Capture the cell that displays the provided text and extract its (x, y) central coordinate. 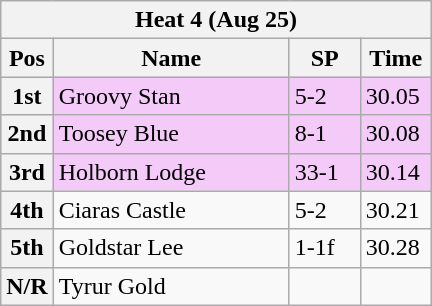
Groovy Stan (171, 96)
SP (324, 58)
Time (396, 58)
30.28 (396, 248)
Toosey Blue (171, 134)
1st (27, 96)
33-1 (324, 172)
N/R (27, 286)
Holborn Lodge (171, 172)
2nd (27, 134)
30.08 (396, 134)
30.14 (396, 172)
1-1f (324, 248)
5th (27, 248)
Pos (27, 58)
3rd (27, 172)
Ciaras Castle (171, 210)
Tyrur Gold (171, 286)
8-1 (324, 134)
30.21 (396, 210)
Goldstar Lee (171, 248)
Heat 4 (Aug 25) (216, 20)
30.05 (396, 96)
Name (171, 58)
4th (27, 210)
